Capture the cell that displays the provided text and extract its (X, Y) central coordinate. 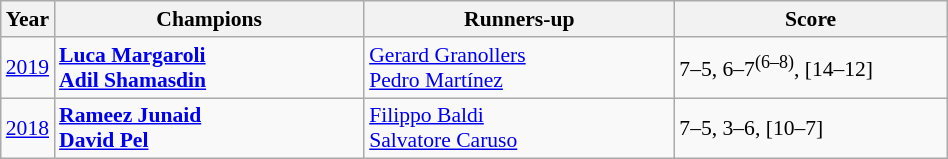
Filippo Baldi Salvatore Caruso (519, 128)
7–5, 3–6, [10–7] (810, 128)
Score (810, 19)
Champions (209, 19)
Gerard Granollers Pedro Martínez (519, 68)
2019 (28, 68)
Rameez Junaid David Pel (209, 128)
Luca Margaroli Adil Shamasdin (209, 68)
2018 (28, 128)
7–5, 6–7(6–8), [14–12] (810, 68)
Year (28, 19)
Runners-up (519, 19)
